Determine the (x, y) coordinate at the center of the cell enclosing the given text.  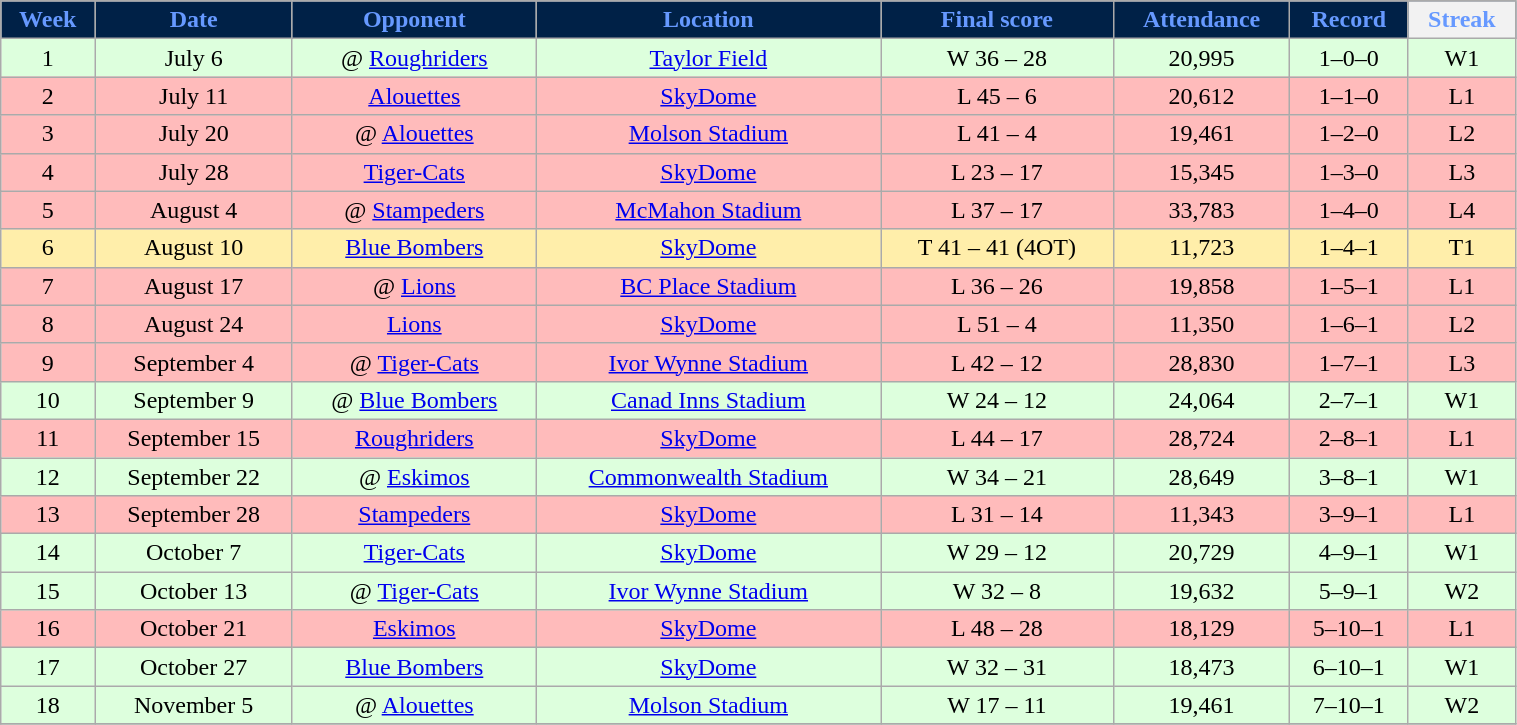
28,830 (1202, 362)
1–2–0 (1349, 134)
Stampeders (414, 515)
@ Stampeders (414, 210)
11,343 (1202, 515)
5–10–1 (1349, 629)
2–8–1 (1349, 438)
W 17 – 11 (998, 705)
L 41 – 4 (998, 134)
3 (48, 134)
33,783 (1202, 210)
W 24 – 12 (998, 400)
Date (194, 20)
1 (48, 58)
3–9–1 (1349, 515)
Taylor Field (708, 58)
W 34 – 21 (998, 477)
17 (48, 667)
@ Eskimos (414, 477)
August 4 (194, 210)
14 (48, 553)
W 32 – 8 (998, 591)
@ Lions (414, 286)
2–7–1 (1349, 400)
20,995 (1202, 58)
12 (48, 477)
L 23 – 17 (998, 172)
2 (48, 96)
9 (48, 362)
18,129 (1202, 629)
Record (1349, 20)
October 7 (194, 553)
L 37 – 17 (998, 210)
W 36 – 28 (998, 58)
September 15 (194, 438)
7–10–1 (1349, 705)
Lions (414, 324)
Week (48, 20)
3–8–1 (1349, 477)
4–9–1 (1349, 553)
1–1–0 (1349, 96)
Location (708, 20)
July 11 (194, 96)
8 (48, 324)
McMahon Stadium (708, 210)
1–4–1 (1349, 248)
September 9 (194, 400)
1–4–0 (1349, 210)
August 17 (194, 286)
Alouettes (414, 96)
T 41 – 41 (4OT) (998, 248)
Canad Inns Stadium (708, 400)
L 31 – 14 (998, 515)
20,612 (1202, 96)
L 51 – 4 (998, 324)
August 24 (194, 324)
Attendance (1202, 20)
16 (48, 629)
BC Place Stadium (708, 286)
T1 (1462, 248)
11,350 (1202, 324)
September 22 (194, 477)
October 21 (194, 629)
Roughriders (414, 438)
November 5 (194, 705)
L 36 – 26 (998, 286)
@ Roughriders (414, 58)
Streak (1462, 20)
5–9–1 (1349, 591)
28,724 (1202, 438)
September 4 (194, 362)
1–7–1 (1349, 362)
15,345 (1202, 172)
Opponent (414, 20)
July 6 (194, 58)
L4 (1462, 210)
July 20 (194, 134)
July 28 (194, 172)
1–3–0 (1349, 172)
Eskimos (414, 629)
L 48 – 28 (998, 629)
18 (48, 705)
1–5–1 (1349, 286)
7 (48, 286)
10 (48, 400)
L 45 – 6 (998, 96)
1–6–1 (1349, 324)
20,729 (1202, 553)
August 10 (194, 248)
W 32 – 31 (998, 667)
October 27 (194, 667)
19,858 (1202, 286)
October 13 (194, 591)
Final score (998, 20)
24,064 (1202, 400)
11,723 (1202, 248)
1–0–0 (1349, 58)
18,473 (1202, 667)
15 (48, 591)
L 44 – 17 (998, 438)
13 (48, 515)
Commonwealth Stadium (708, 477)
L 42 – 12 (998, 362)
5 (48, 210)
19,632 (1202, 591)
11 (48, 438)
W 29 – 12 (998, 553)
@ Blue Bombers (414, 400)
6 (48, 248)
28,649 (1202, 477)
6–10–1 (1349, 667)
September 28 (194, 515)
4 (48, 172)
